Search for the cell housing the specified text and yield its [x, y] center coordinate. 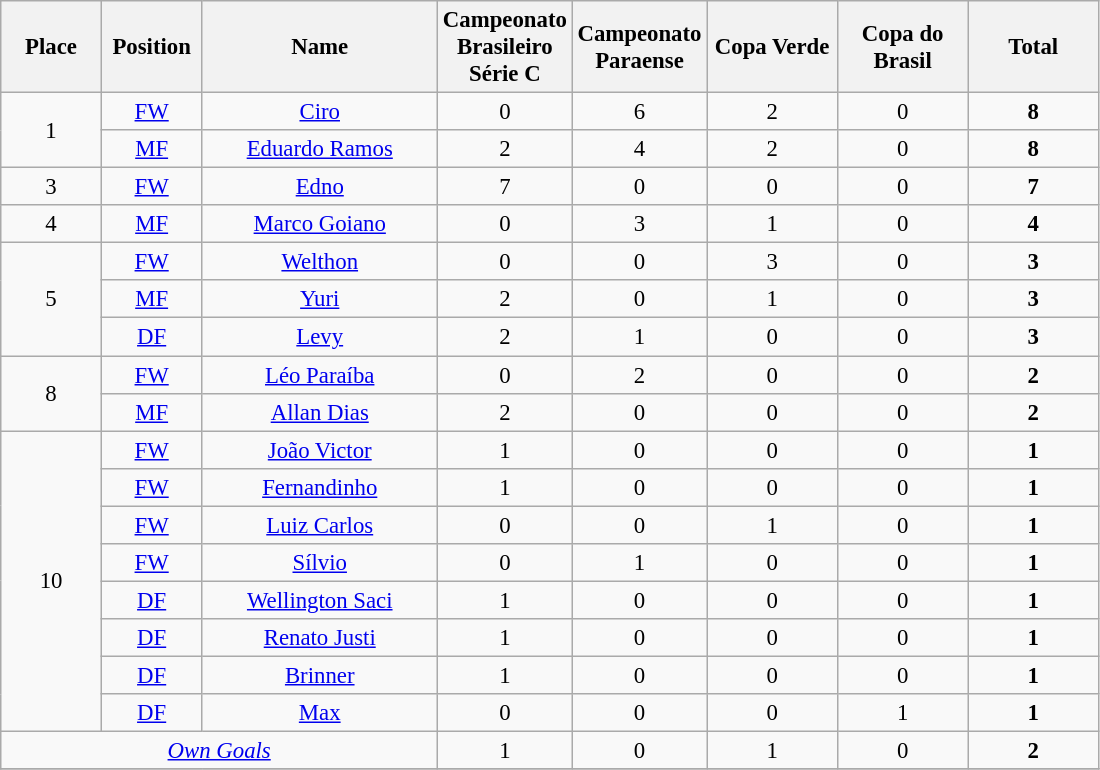
Allan Dias [320, 412]
Levy [320, 337]
Fernandinho [320, 487]
Sílvio [320, 563]
Name [320, 47]
10 [52, 582]
Copa Verde [772, 47]
Renato Justi [320, 638]
Welthon [320, 262]
Copa do Brasil [902, 47]
Wellington Saci [320, 600]
Campeonato Brasileiro Série C [506, 47]
Edno [320, 187]
Max [320, 713]
Marco Goiano [320, 224]
Position [152, 47]
Campeonato Paraense [640, 47]
Ciro [320, 112]
6 [640, 112]
Luiz Carlos [320, 525]
João Victor [320, 450]
5 [52, 300]
Place [52, 47]
Eduardo Ramos [320, 149]
Brinner [320, 675]
Total [1034, 47]
Yuri [320, 299]
Own Goals [220, 751]
Léo Paraíba [320, 375]
